Find where the given text appears and provide that cell's center as [X, Y] coordinate. 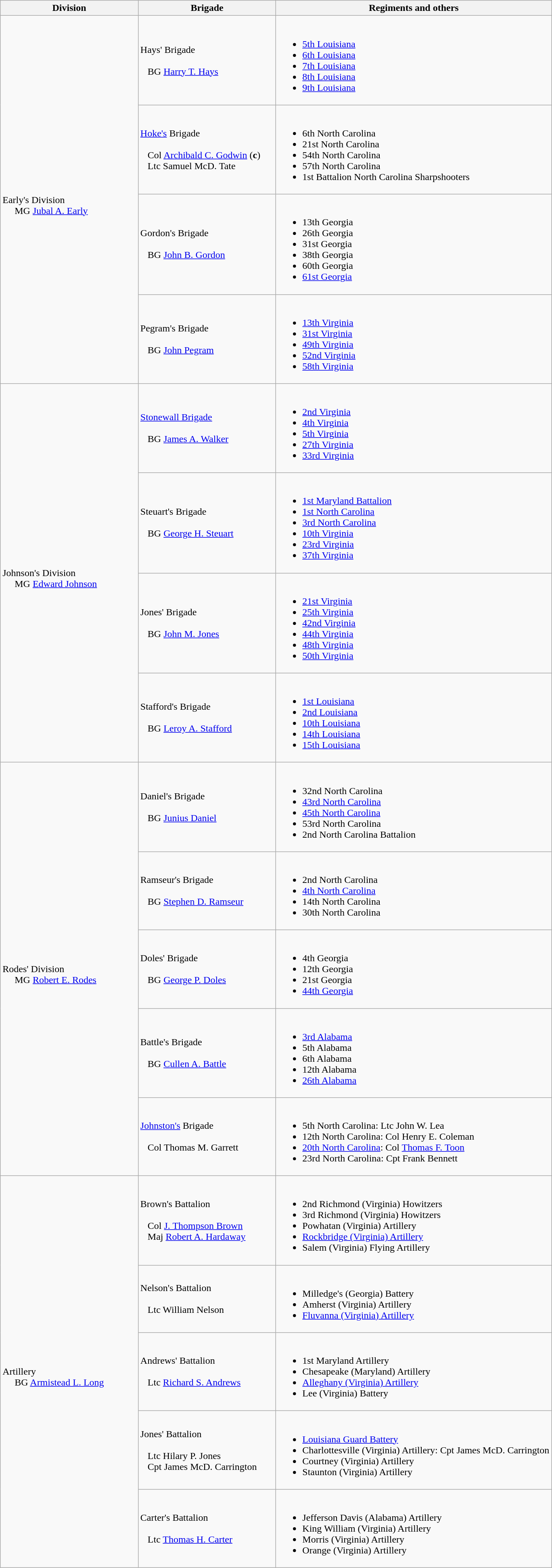
3rd Alabama5th Alabama6th Alabama12th Alabama26th Alabama [414, 1053]
1st Maryland Battalion1st North Carolina3rd North Carolina10th Virginia23rd Virginia37th Virginia [414, 523]
Louisiana Guard BatteryCharlottesville (Virginia) Artillery: Cpt James McD. CarringtonCourtney (Virginia) ArtilleryStaunton (Virginia) Artillery [414, 1450]
21st Virginia25th Virginia42nd Virginia44th Virginia48th Virginia50th Virginia [414, 623]
Regiments and others [414, 8]
Stafford's Brigade BG Leroy A. Stafford [207, 718]
13th Georgia26th Georgia31st Georgia38th Georgia60th Georgia61st Georgia [414, 244]
5th Louisiana6th Louisiana7th Louisiana8th Louisiana9th Louisiana [414, 61]
4th Georgia12th Georgia21st Georgia44th Georgia [414, 969]
Gordon's Brigade BG John B. Gordon [207, 244]
Steuart's Brigade BG George H. Steuart [207, 523]
Artillery BG Armistead L. Long [69, 1372]
Division [69, 8]
Carter's Battalion Ltc Thomas H. Carter [207, 1528]
Milledge's (Georgia) BatteryAmherst (Virginia) ArtilleryFluvanna (Virginia) Artillery [414, 1299]
Jones' Brigade BG John M. Jones [207, 623]
Nelson's Battalion Ltc William Nelson [207, 1299]
32nd North Carolina43rd North Carolina45th North Carolina53rd North Carolina2nd North Carolina Battalion [414, 807]
1st Maryland ArtilleryChesapeake (Maryland) ArtilleryAlleghany (Virginia) ArtilleryLee (Virginia) Battery [414, 1372]
1st Louisiana2nd Louisiana10th Louisiana14th Louisiana15th Louisiana [414, 718]
Jefferson Davis (Alabama) ArtilleryKing William (Virginia) ArtilleryMorris (Virginia) ArtilleryOrange (Virginia) Artillery [414, 1528]
Johnston's Brigade Col Thomas M. Garrett [207, 1137]
Brown's Battalion Col J. Thompson Brown Maj Robert A. Hardaway [207, 1221]
Battle's Brigade BG Cullen A. Battle [207, 1053]
Hoke's Brigade Col Archibald C. Godwin (c) Ltc Samuel McD. Tate [207, 149]
Pegram's Brigade BG John Pegram [207, 339]
Brigade [207, 8]
Rodes' Division MG Robert E. Rodes [69, 969]
Doles' Brigade BG George P. Doles [207, 969]
13th Virginia31st Virginia49th Virginia52nd Virginia58th Virginia [414, 339]
Stonewall Brigade BG James A. Walker [207, 428]
2nd North Carolina4th North Carolina14th North Carolina30th North Carolina [414, 891]
2nd Virginia4th Virginia5th Virginia27th Virginia33rd Virginia [414, 428]
Ramseur's Brigade BG Stephen D. Ramseur [207, 891]
Early's Division MG Jubal A. Early [69, 199]
6th North Carolina21st North Carolina54th North Carolina57th North Carolina1st Battalion North Carolina Sharpshooters [414, 149]
Jones' Battalion Ltc Hilary P. Jones Cpt James McD. Carrington [207, 1450]
Daniel's Brigade BG Junius Daniel [207, 807]
Andrews' Battalion Ltc Richard S. Andrews [207, 1372]
Hays' Brigade BG Harry T. Hays [207, 61]
Johnson's Division MG Edward Johnson [69, 573]
